Return the [x, y] coordinate for the center point of the cell that contains the specified text.  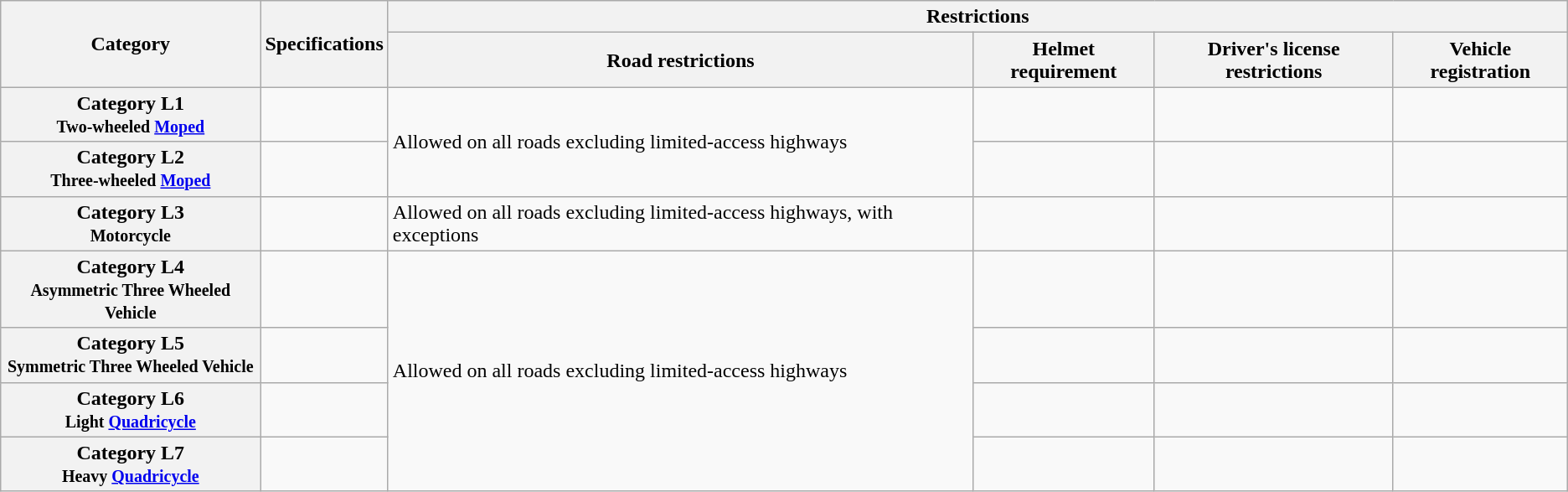
Specifications [324, 44]
Category L6Light Quadricycle [131, 409]
Helmet requirement [1064, 60]
Allowed on all roads excluding limited-access highways, with exceptions [680, 223]
Road restrictions [680, 60]
Category L4Asymmetric Three Wheeled Vehicle [131, 289]
Category L1Two-wheeled Moped [131, 114]
Category L7Heavy Quadricycle [131, 464]
Restrictions [977, 17]
Category [131, 44]
Category L3Motorcycle [131, 223]
Driver's license restrictions [1273, 60]
Vehicle registration [1480, 60]
Category L5Symmetric Three Wheeled Vehicle [131, 355]
Category L2Three-wheeled Moped [131, 169]
